Capture the cell that displays the provided text and extract its (X, Y) central coordinate. 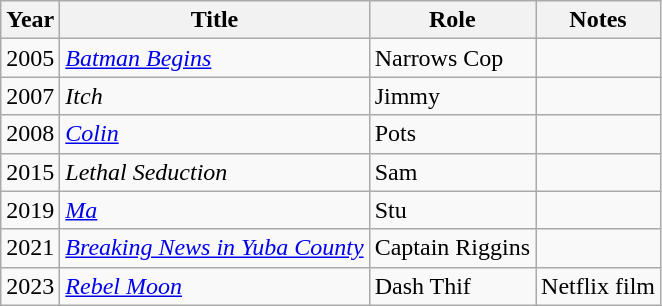
Captain Riggins (452, 248)
Stu (452, 210)
2005 (30, 58)
2008 (30, 134)
Jimmy (452, 96)
Sam (452, 172)
Netflix film (598, 286)
Lethal Seduction (214, 172)
Role (452, 20)
Itch (214, 96)
Notes (598, 20)
2015 (30, 172)
2019 (30, 210)
Narrows Cop (452, 58)
Ma (214, 210)
Year (30, 20)
2021 (30, 248)
Breaking News in Yuba County (214, 248)
Pots (452, 134)
Title (214, 20)
Rebel Moon (214, 286)
2007 (30, 96)
Batman Begins (214, 58)
Dash Thif (452, 286)
2023 (30, 286)
Colin (214, 134)
